From the cell containing the given text, extract its center point as [X, Y] coordinate. 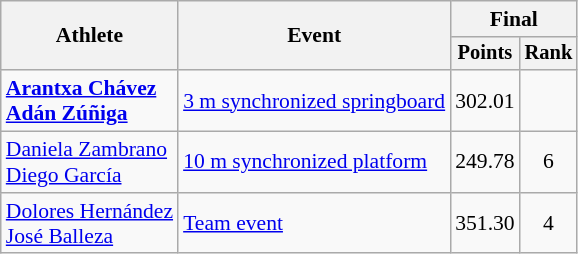
3 m synchronized springboard [314, 100]
Athlete [90, 36]
4 [549, 224]
Daniela ZambranoDiego García [90, 162]
Dolores HernándezJosé Balleza [90, 224]
Team event [314, 224]
10 m synchronized platform [314, 162]
Rank [549, 54]
249.78 [484, 162]
Arantxa ChávezAdán Zúñiga [90, 100]
Event [314, 36]
Points [484, 54]
351.30 [484, 224]
302.01 [484, 100]
6 [549, 162]
Final [514, 19]
